Extract the (X, Y) coordinate from the center of the cell holding the provided text.  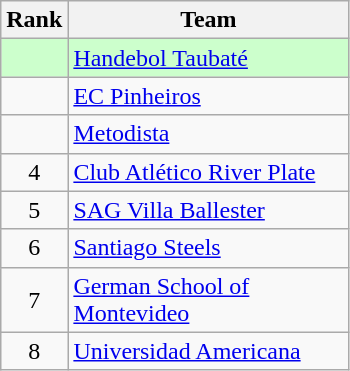
5 (34, 210)
Handebol Taubaté (208, 58)
Rank (34, 20)
4 (34, 172)
Club Atlético River Plate (208, 172)
8 (34, 351)
Metodista (208, 134)
Universidad Americana (208, 351)
SAG Villa Ballester (208, 210)
Team (208, 20)
German School of Montevideo (208, 300)
EC Pinheiros (208, 96)
6 (34, 248)
7 (34, 300)
Santiago Steels (208, 248)
